Output the (X, Y) coordinate of the center of the cell containing the given text.  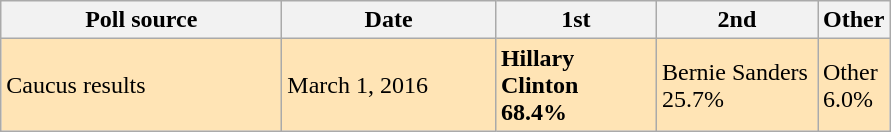
Hillary Clinton 68.4% (576, 85)
Date (389, 20)
1st (576, 20)
Bernie Sanders 25.7% (736, 85)
March 1, 2016 (389, 85)
2nd (736, 20)
Poll source (142, 20)
Other 6.0% (854, 85)
Other (854, 20)
Caucus results (142, 85)
